Find where the given text appears and provide that cell's center as [x, y] coordinate. 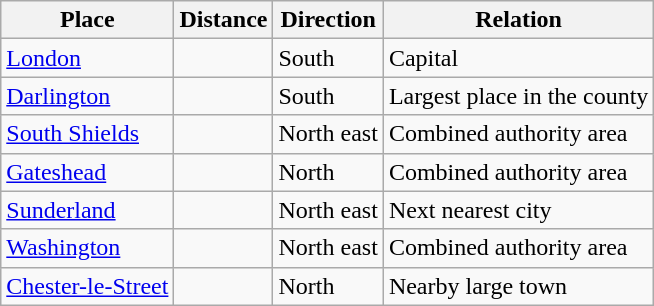
South Shields [88, 134]
Next nearest city [518, 210]
Direction [328, 20]
Capital [518, 58]
London [88, 58]
Relation [518, 20]
Darlington [88, 96]
Chester-le-Street [88, 286]
Washington [88, 248]
Nearby large town [518, 286]
Sunderland [88, 210]
Largest place in the county [518, 96]
Distance [224, 20]
Place [88, 20]
Gateshead [88, 172]
